Find where the given text appears and provide that cell's center as (x, y) coordinate. 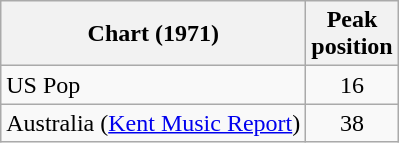
Australia (Kent Music Report) (154, 123)
16 (352, 85)
Chart (1971) (154, 34)
Peakposition (352, 34)
38 (352, 123)
US Pop (154, 85)
